Find where the given text appears and provide that cell's center as [x, y] coordinate. 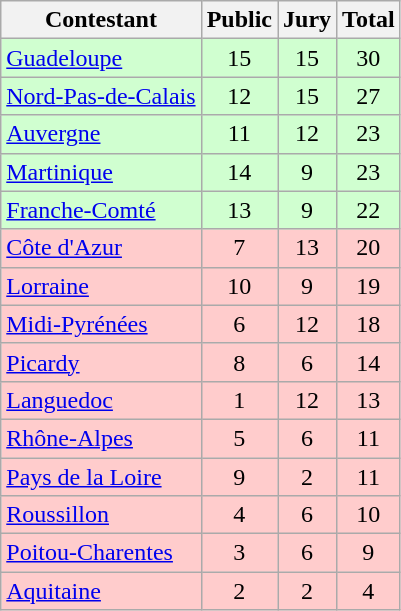
19 [369, 286]
Public [239, 20]
27 [369, 96]
5 [239, 438]
Pays de la Loire [101, 477]
22 [369, 210]
Midi-Pyrénées [101, 324]
3 [239, 553]
Nord-Pas-de-Calais [101, 96]
Picardy [101, 362]
Guadeloupe [101, 58]
Rhône-Alpes [101, 438]
Contestant [101, 20]
Aquitaine [101, 591]
Total [369, 20]
Martinique [101, 172]
20 [369, 248]
Jury [308, 20]
18 [369, 324]
Auvergne [101, 134]
30 [369, 58]
Lorraine [101, 286]
8 [239, 362]
Franche-Comté [101, 210]
Côte d'Azur [101, 248]
1 [239, 400]
7 [239, 248]
Languedoc [101, 400]
Poitou-Charentes [101, 553]
Roussillon [101, 515]
